Identify which cell holds the provided text, then report its (x, y) central coordinate. 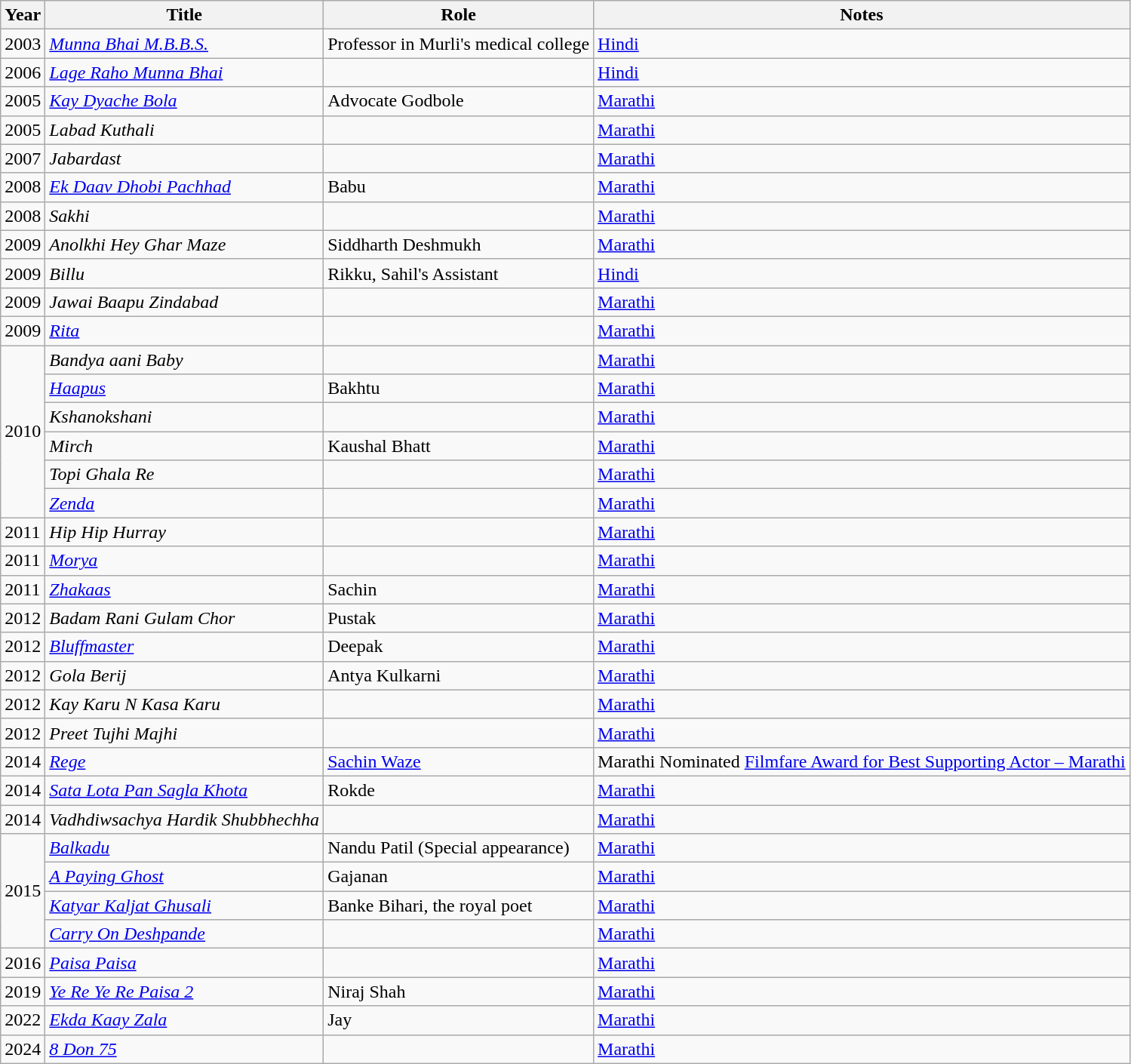
Deepak (459, 647)
Rokde (459, 790)
2022 (23, 1020)
Anolkhi Hey Ghar Maze (184, 244)
Mirch (184, 446)
2019 (23, 992)
Hip Hip Hurray (184, 532)
2006 (23, 72)
Sachin (459, 589)
Rege (184, 761)
Munna Bhai M.B.B.S. (184, 44)
2007 (23, 158)
Kaushal Bhatt (459, 446)
Banke Bihari, the royal poet (459, 906)
Ye Re Ye Re Paisa 2 (184, 992)
Nandu Patil (Special appearance) (459, 848)
Carry On Deshpande (184, 934)
Notes (862, 15)
Gajanan (459, 877)
Jawai Baapu Zindabad (184, 302)
Bandya aani Baby (184, 360)
Ekda Kaay Zala (184, 1020)
Balkadu (184, 848)
Sakhi (184, 216)
Antya Kulkarni (459, 675)
Billu (184, 273)
Haapus (184, 389)
2003 (23, 44)
Morya (184, 561)
Advocate Godbole (459, 101)
Niraj Shah (459, 992)
2015 (23, 891)
Gola Berij (184, 675)
Badam Rani Gulam Chor (184, 618)
Rikku, Sahil's Assistant (459, 273)
Title (184, 15)
Kay Dyache Bola (184, 101)
Paisa Paisa (184, 963)
Rita (184, 331)
Siddharth Deshmukh (459, 244)
Sachin Waze (459, 761)
Kay Karu N Kasa Karu (184, 704)
Professor in Murli's medical college (459, 44)
Preet Tujhi Majhi (184, 733)
2016 (23, 963)
Year (23, 15)
Role (459, 15)
Marathi Nominated Filmfare Award for Best Supporting Actor – Marathi (862, 761)
Sata Lota Pan Sagla Khota (184, 790)
Vadhdiwsachya Hardik Shubbhechha (184, 819)
Zenda (184, 503)
A Paying Ghost (184, 877)
Katyar Kaljat Ghusali (184, 906)
Bluffmaster (184, 647)
Topi Ghala Re (184, 475)
2010 (23, 432)
Babu (459, 187)
2024 (23, 1049)
Jay (459, 1020)
Zhakaas (184, 589)
Kshanokshani (184, 417)
Pustak (459, 618)
Bakhtu (459, 389)
8 Don 75 (184, 1049)
Jabardast (184, 158)
Ek Daav Dhobi Pachhad (184, 187)
Labad Kuthali (184, 130)
Lage Raho Munna Bhai (184, 72)
